Search for the cell housing the specified text and yield its (X, Y) center coordinate. 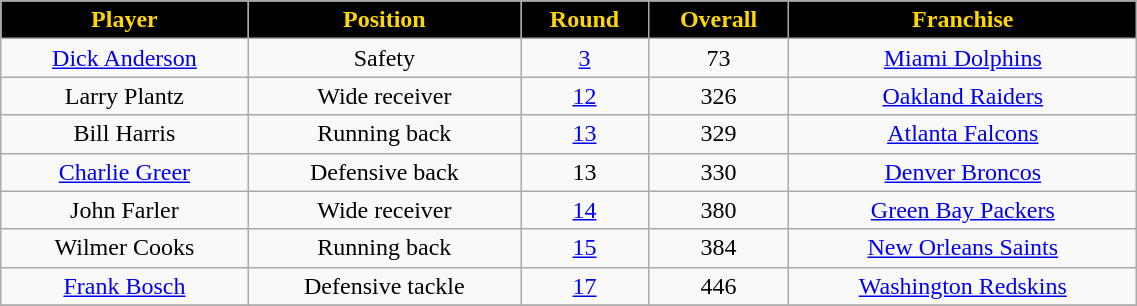
Oakland Raiders (963, 96)
Player (124, 20)
73 (718, 58)
Round (585, 20)
446 (718, 286)
Defensive back (384, 172)
Denver Broncos (963, 172)
384 (718, 248)
New Orleans Saints (963, 248)
Overall (718, 20)
12 (585, 96)
John Farler (124, 210)
17 (585, 286)
Defensive tackle (384, 286)
326 (718, 96)
Charlie Greer (124, 172)
Larry Plantz (124, 96)
Washington Redskins (963, 286)
Bill Harris (124, 134)
Safety (384, 58)
330 (718, 172)
Atlanta Falcons (963, 134)
Position (384, 20)
15 (585, 248)
Green Bay Packers (963, 210)
Franchise (963, 20)
Dick Anderson (124, 58)
Miami Dolphins (963, 58)
14 (585, 210)
Frank Bosch (124, 286)
Wilmer Cooks (124, 248)
329 (718, 134)
3 (585, 58)
380 (718, 210)
